Provide the (x, y) coordinate of the cell's center where the given text is located.  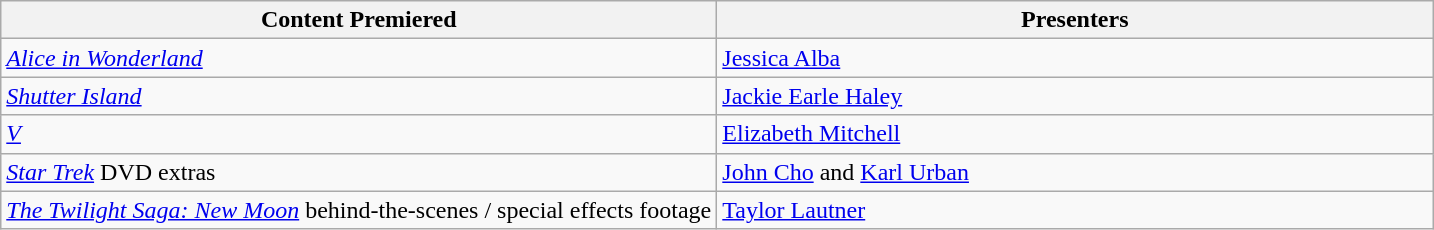
Presenters (1075, 20)
John Cho and Karl Urban (1075, 172)
Star Trek DVD extras (359, 172)
Content Premiered (359, 20)
The Twilight Saga: New Moon behind-the-scenes / special effects footage (359, 210)
Jackie Earle Haley (1075, 96)
Alice in Wonderland (359, 58)
V (359, 134)
Jessica Alba (1075, 58)
Taylor Lautner (1075, 210)
Shutter Island (359, 96)
Elizabeth Mitchell (1075, 134)
